Locate the cell with the specified text and output its [X, Y] center coordinate. 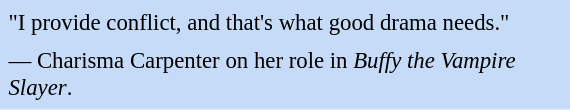
"I provide conflict, and that's what good drama needs." [284, 23]
— Charisma Carpenter on her role in Buffy the Vampire Slayer. [284, 74]
